Locate the cell with the specified text and output its (X, Y) center coordinate. 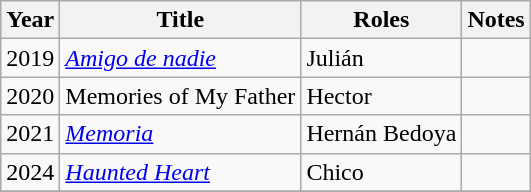
Memoria (180, 134)
Memories of My Father (180, 96)
Notes (496, 20)
Roles (382, 20)
Julián (382, 58)
Year (30, 20)
2019 (30, 58)
Title (180, 20)
Chico (382, 172)
2021 (30, 134)
Haunted Heart (180, 172)
2024 (30, 172)
2020 (30, 96)
Hector (382, 96)
Hernán Bedoya (382, 134)
Amigo de nadie (180, 58)
